Scan for the cell matching the given text and deliver its (x, y) coordinate at center. 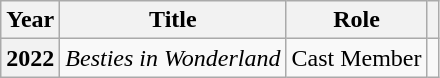
Year (30, 20)
Title (173, 20)
Role (356, 20)
Cast Member (356, 58)
2022 (30, 58)
Besties in Wonderland (173, 58)
